Pinpoint the cell where the given text exists, returning its (X, Y) midpoint coordinate. 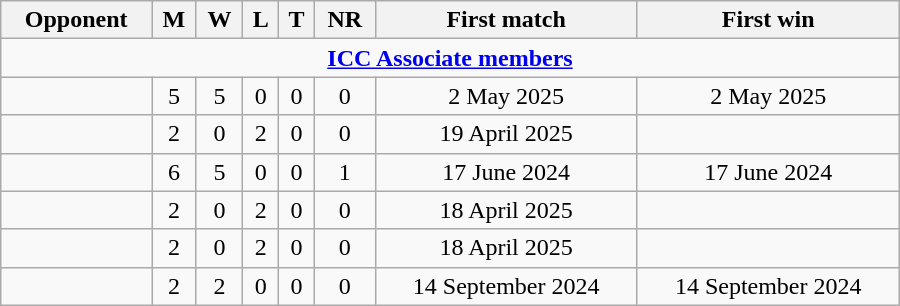
T (297, 20)
ICC Associate members (450, 58)
M (174, 20)
NR (344, 20)
First win (768, 20)
First match (506, 20)
19 April 2025 (506, 134)
Opponent (76, 20)
W (219, 20)
1 (344, 172)
L (261, 20)
6 (174, 172)
